From the cell containing the given text, extract its center point as [X, Y] coordinate. 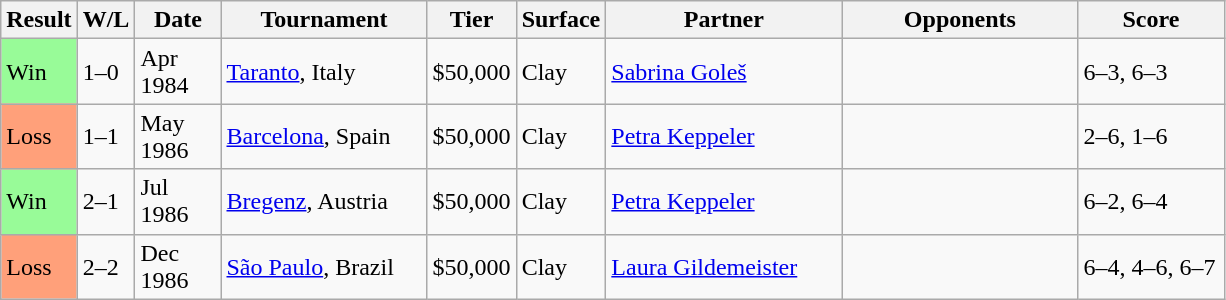
Taranto, Italy [324, 72]
São Paulo, Brazil [324, 266]
2–6, 1–6 [1151, 136]
Dec 1986 [178, 266]
Result [39, 20]
1–0 [106, 72]
Apr 1984 [178, 72]
Tournament [324, 20]
Sabrina Goleš [724, 72]
Score [1151, 20]
Opponents [960, 20]
Partner [724, 20]
Date [178, 20]
W/L [106, 20]
6–3, 6–3 [1151, 72]
Barcelona, Spain [324, 136]
Tier [472, 20]
6–2, 6–4 [1151, 202]
2–2 [106, 266]
6–4, 4–6, 6–7 [1151, 266]
1–1 [106, 136]
2–1 [106, 202]
Jul 1986 [178, 202]
Bregenz, Austria [324, 202]
Laura Gildemeister [724, 266]
Surface [561, 20]
May 1986 [178, 136]
